Output the [x, y] coordinate of the center of the cell containing the given text.  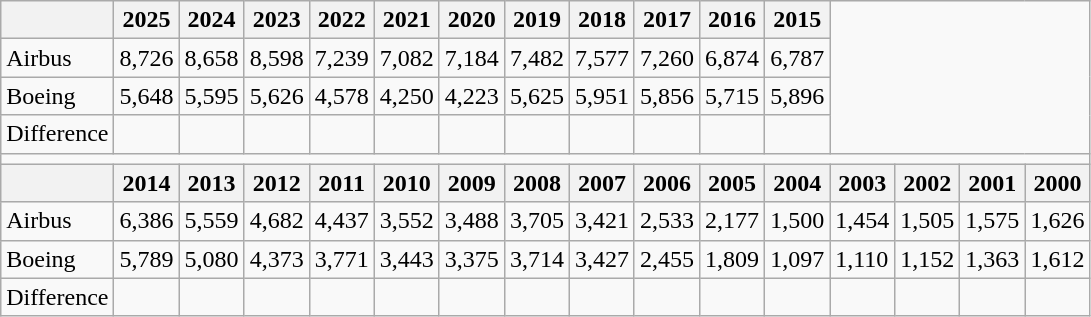
8,598 [276, 58]
1,454 [862, 221]
2012 [276, 183]
5,648 [146, 96]
1,505 [928, 221]
2007 [602, 183]
1,575 [992, 221]
2022 [342, 20]
1,152 [928, 259]
3,488 [472, 221]
7,239 [342, 58]
7,082 [406, 58]
2015 [798, 20]
2,455 [666, 259]
7,184 [472, 58]
3,443 [406, 259]
4,437 [342, 221]
3,427 [602, 259]
5,715 [732, 96]
1,612 [1058, 259]
2017 [666, 20]
3,705 [536, 221]
2004 [798, 183]
3,421 [602, 221]
3,771 [342, 259]
2016 [732, 20]
1,809 [732, 259]
1,363 [992, 259]
2020 [472, 20]
3,714 [536, 259]
4,682 [276, 221]
2019 [536, 20]
6,787 [798, 58]
1,626 [1058, 221]
5,856 [666, 96]
2003 [862, 183]
5,626 [276, 96]
3,552 [406, 221]
5,951 [602, 96]
2011 [342, 183]
5,896 [798, 96]
5,625 [536, 96]
7,577 [602, 58]
2025 [146, 20]
2,177 [732, 221]
8,726 [146, 58]
4,223 [472, 96]
2013 [212, 183]
2018 [602, 20]
1,110 [862, 259]
1,500 [798, 221]
2001 [992, 183]
2010 [406, 183]
4,578 [342, 96]
2008 [536, 183]
7,260 [666, 58]
2006 [666, 183]
2009 [472, 183]
4,250 [406, 96]
2024 [212, 20]
2005 [732, 183]
5,595 [212, 96]
1,097 [798, 259]
2,533 [666, 221]
8,658 [212, 58]
2023 [276, 20]
5,080 [212, 259]
7,482 [536, 58]
2002 [928, 183]
6,874 [732, 58]
5,789 [146, 259]
5,559 [212, 221]
2000 [1058, 183]
6,386 [146, 221]
2014 [146, 183]
3,375 [472, 259]
4,373 [276, 259]
2021 [406, 20]
